Search for the cell housing the specified text and yield its (x, y) center coordinate. 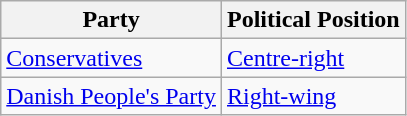
Centre-right (313, 58)
Political Position (313, 20)
Party (112, 20)
Right-wing (313, 96)
Danish People's Party (112, 96)
Conservatives (112, 58)
